Capture the cell that displays the provided text and extract its (X, Y) central coordinate. 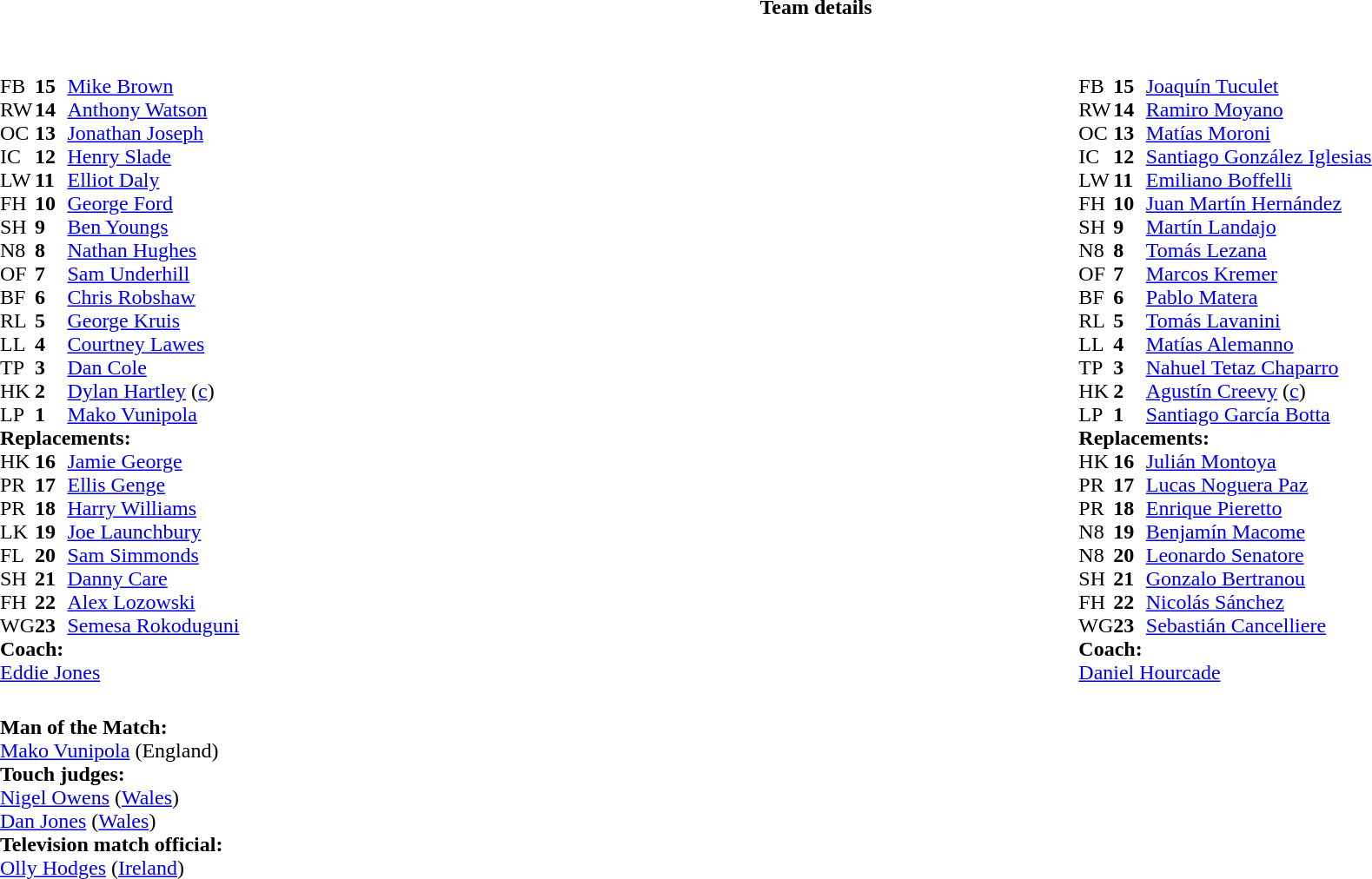
Mike Brown (153, 87)
Nathan Hughes (153, 250)
Anthony Watson (153, 109)
Nahuel Tetaz Chaparro (1259, 368)
Chris Robshaw (153, 297)
Agustín Creevy (c) (1259, 391)
Henry Slade (153, 156)
Santiago García Botta (1259, 415)
Courtney Lawes (153, 344)
Dan Cole (153, 368)
Nicolás Sánchez (1259, 603)
Danny Care (153, 578)
Marcos Kremer (1259, 274)
Sam Underhill (153, 274)
Martín Landajo (1259, 228)
George Ford (153, 203)
Pablo Matera (1259, 297)
Matías Alemanno (1259, 344)
Elliot Daly (153, 181)
Benjamín Macome (1259, 532)
Daniel Hourcade (1225, 672)
Alex Lozowski (153, 603)
LK (17, 532)
Ellis Genge (153, 485)
Julián Montoya (1259, 462)
Ben Youngs (153, 228)
Leonardo Senatore (1259, 556)
Enrique Pieretto (1259, 509)
Gonzalo Bertranou (1259, 578)
Jonathan Joseph (153, 134)
Semesa Rokoduguni (153, 625)
Eddie Jones (120, 672)
Santiago González Iglesias (1259, 156)
Juan Martín Hernández (1259, 203)
Joe Launchbury (153, 532)
Mako Vunipola (153, 415)
Joaquín Tuculet (1259, 87)
Tomás Lezana (1259, 250)
Matías Moroni (1259, 134)
FL (17, 556)
Harry Williams (153, 509)
Ramiro Moyano (1259, 109)
Dylan Hartley (c) (153, 391)
Sebastián Cancelliere (1259, 625)
Lucas Noguera Paz (1259, 485)
George Kruis (153, 321)
Tomás Lavanini (1259, 321)
Sam Simmonds (153, 556)
Jamie George (153, 462)
Emiliano Boffelli (1259, 181)
